Locate the cell with the specified text and output its (X, Y) center coordinate. 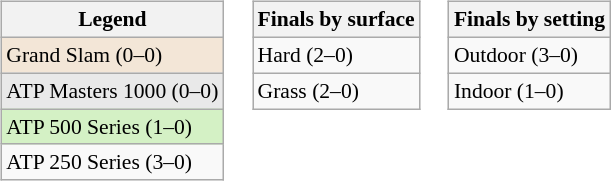
Indoor (1–0) (530, 91)
ATP Masters 1000 (0–0) (112, 91)
Legend (112, 20)
Finals by setting (530, 20)
Grand Slam (0–0) (112, 55)
ATP 250 Series (3–0) (112, 162)
Hard (2–0) (336, 55)
Outdoor (3–0) (530, 55)
ATP 500 Series (1–0) (112, 127)
Grass (2–0) (336, 91)
Finals by surface (336, 20)
